For the text-containing cell, return its midpoint in [X, Y] coordinate format. 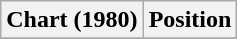
Chart (1980) [72, 20]
Position [190, 20]
